Determine the [x, y] coordinate at the center of the cell enclosing the given text.  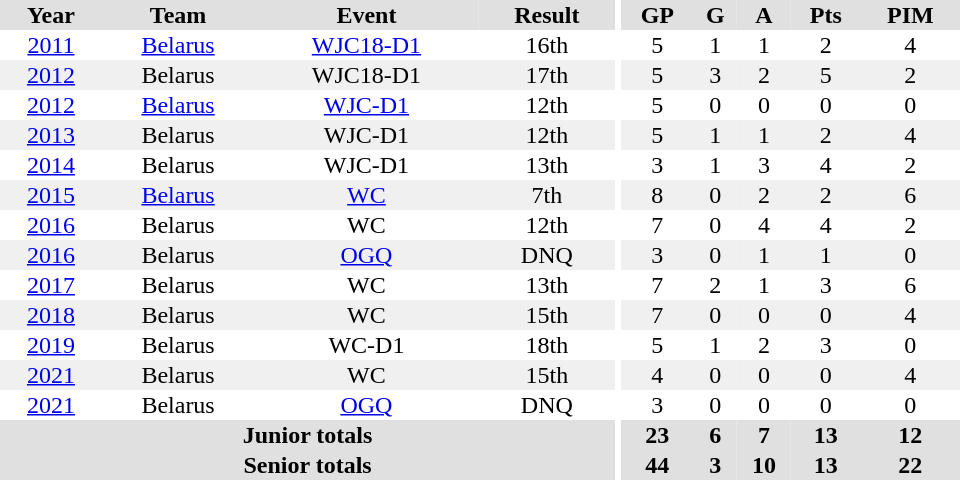
GP [658, 15]
23 [658, 435]
G [716, 15]
12 [910, 435]
Event [366, 15]
Junior totals [308, 435]
Result [547, 15]
2014 [51, 165]
2018 [51, 315]
7th [547, 195]
Pts [826, 15]
10 [764, 465]
WC-D1 [366, 345]
22 [910, 465]
Senior totals [308, 465]
A [764, 15]
18th [547, 345]
Year [51, 15]
2019 [51, 345]
2013 [51, 135]
16th [547, 45]
2015 [51, 195]
2017 [51, 285]
44 [658, 465]
PIM [910, 15]
8 [658, 195]
17th [547, 75]
Team [178, 15]
2011 [51, 45]
